Extract the [X, Y] coordinate from the center of the cell holding the provided text.  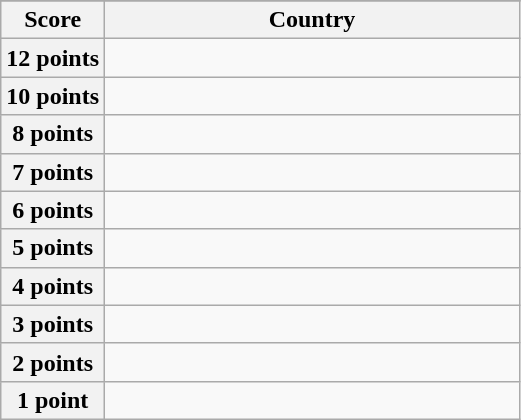
1 point [53, 400]
5 points [53, 248]
2 points [53, 362]
3 points [53, 324]
10 points [53, 96]
7 points [53, 172]
12 points [53, 58]
8 points [53, 134]
4 points [53, 286]
Country [312, 20]
Score [53, 20]
6 points [53, 210]
